Return the [x, y] coordinate for the center point of the cell that contains the specified text.  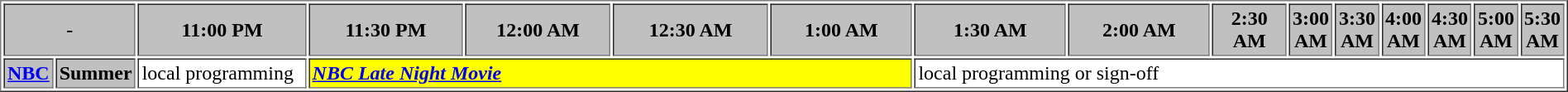
Summer [96, 73]
2:00 AM [1140, 30]
4:30 AM [1449, 30]
4:00 AM [1403, 30]
12:30 AM [690, 30]
local programming or sign-off [1240, 73]
NBC [28, 73]
2:30 AM [1249, 30]
11:00 PM [222, 30]
local programming [222, 73]
3:00 AM [1310, 30]
5:30 AM [1542, 30]
1:30 AM [991, 30]
NBC Late Night Movie [610, 73]
3:30 AM [1356, 30]
5:00 AM [1495, 30]
- [69, 30]
12:00 AM [538, 30]
1:00 AM [842, 30]
11:30 PM [385, 30]
